Return [x, y] of the center of cell containing provided text 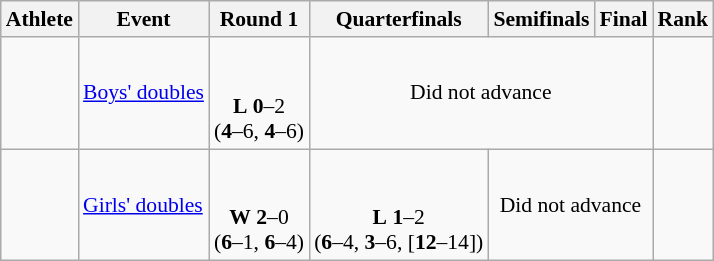
Final [623, 19]
Round 1 [259, 19]
L 0–2 (4–6, 4–6) [259, 93]
Event [144, 19]
Girls' doubles [144, 205]
W 2–0 (6–1, 6–4) [259, 205]
Quarterfinals [398, 19]
Boys' doubles [144, 93]
Rank [684, 19]
Semifinals [541, 19]
Athlete [40, 19]
L 1–2 (6–4, 3–6, [12–14]) [398, 205]
